Find where the given text appears and provide that cell's center as (X, Y) coordinate. 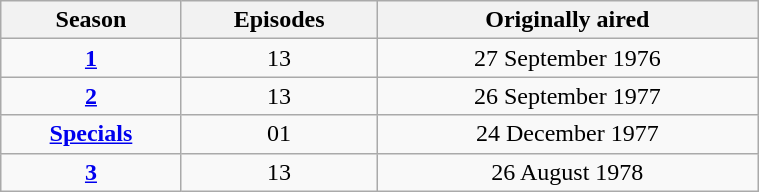
Originally aired (568, 20)
27 September 1976 (568, 58)
Episodes (279, 20)
Season (91, 20)
24 December 1977 (568, 134)
1 (91, 58)
3 (91, 172)
Specials (91, 134)
01 (279, 134)
26 August 1978 (568, 172)
2 (91, 96)
26 September 1977 (568, 96)
